Find where the given text appears and provide that cell's center as [x, y] coordinate. 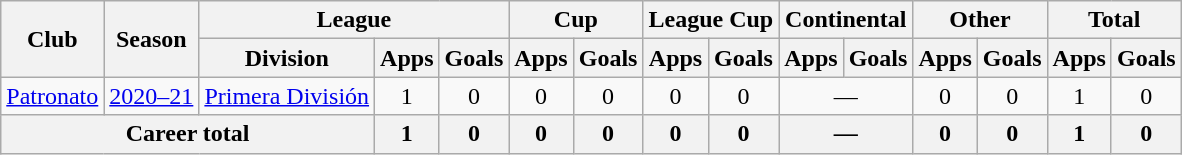
League Cup [711, 20]
Continental [846, 20]
Division [287, 58]
Career total [188, 134]
Other [980, 20]
League [354, 20]
Cup [576, 20]
2020–21 [152, 96]
Total [1114, 20]
Season [152, 39]
Club [52, 39]
Primera División [287, 96]
Patronato [52, 96]
